Locate the cell with the specified text and output its [x, y] center coordinate. 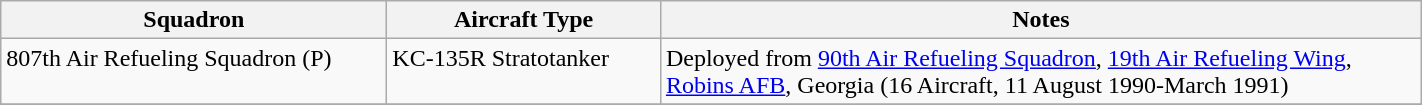
KC-135R Stratotanker [524, 72]
Aircraft Type [524, 20]
Notes [1040, 20]
807th Air Refueling Squadron (P) [194, 72]
Deployed from 90th Air Refueling Squadron, 19th Air Refueling Wing, Robins AFB, Georgia (16 Aircraft, 11 August 1990-March 1991) [1040, 72]
Squadron [194, 20]
